Identify which cell holds the provided text, then report its [x, y] central coordinate. 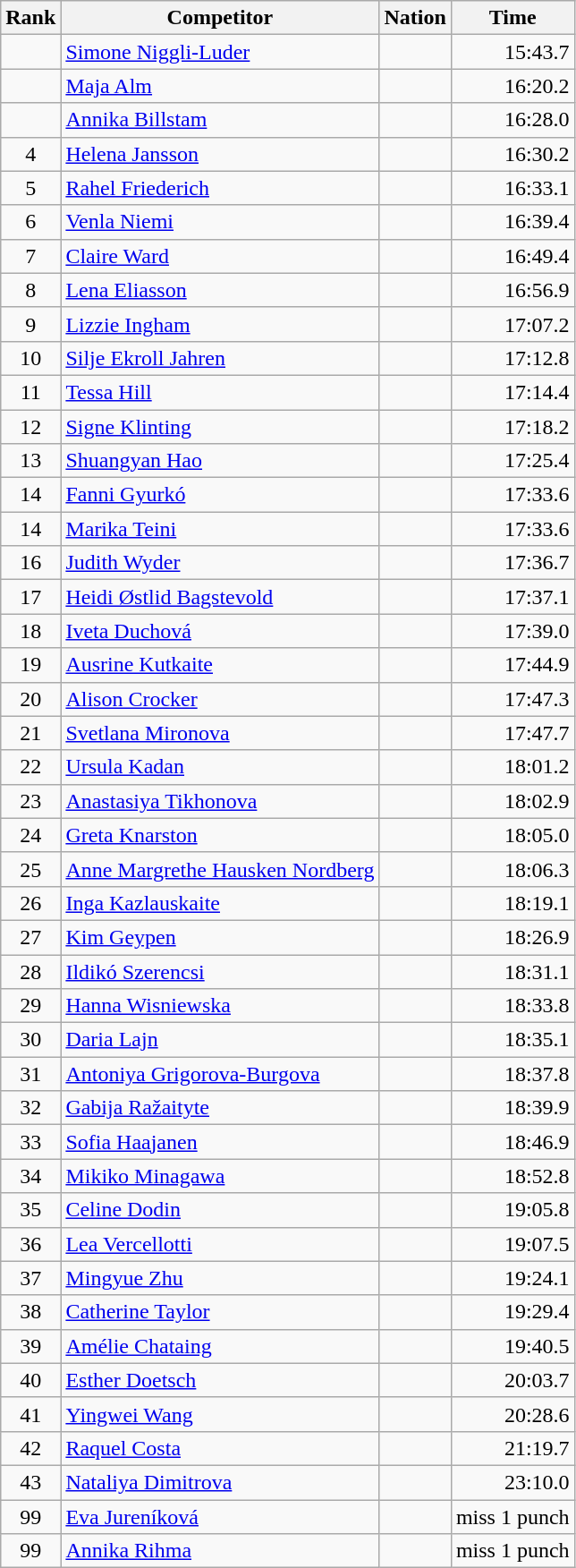
20 [30, 699]
Signe Klinting [220, 427]
Greta Knarston [220, 835]
4 [30, 154]
Mingyue Zhu [220, 1278]
Esther Doetsch [220, 1380]
Heidi Østlid Bagstevold [220, 597]
17:39.0 [512, 631]
27 [30, 937]
10 [30, 358]
Daria Lajn [220, 1040]
18:33.8 [512, 1006]
Amélie Chataing [220, 1346]
6 [30, 222]
18:19.1 [512, 903]
12 [30, 427]
15:43.7 [512, 52]
16:39.4 [512, 222]
Yingwei Wang [220, 1414]
18:26.9 [512, 937]
Mikiko Minagawa [220, 1176]
16:33.1 [512, 188]
8 [30, 290]
Kim Geypen [220, 937]
34 [30, 1176]
Ursula Kadan [220, 767]
21:19.7 [512, 1448]
Claire Ward [220, 256]
18:01.2 [512, 767]
28 [30, 971]
Rank [30, 18]
Anne Margrethe Hausken Nordberg [220, 869]
Helena Jansson [220, 154]
Catherine Taylor [220, 1312]
17 [30, 597]
Gabija Ražaityte [220, 1108]
19:24.1 [512, 1278]
Svetlana Mironova [220, 733]
Annika Billstam [220, 120]
17:44.9 [512, 665]
39 [30, 1346]
18:35.1 [512, 1040]
20:28.6 [512, 1414]
9 [30, 324]
Ausrine Kutkaite [220, 665]
17:37.1 [512, 597]
17:47.3 [512, 699]
18:02.9 [512, 801]
Celine Dodin [220, 1210]
18:46.9 [512, 1142]
Inga Kazlauskaite [220, 903]
Shuangyan Hao [220, 461]
Rahel Friederich [220, 188]
Nation [415, 18]
Competitor [220, 18]
Simone Niggli-Luder [220, 52]
Alison Crocker [220, 699]
19 [30, 665]
18:52.8 [512, 1176]
22 [30, 767]
Maja Alm [220, 86]
17:47.7 [512, 733]
23 [30, 801]
11 [30, 392]
Lizzie Ingham [220, 324]
33 [30, 1142]
24 [30, 835]
17:25.4 [512, 461]
Judith Wyder [220, 563]
Annika Rihma [220, 1551]
Silje Ekroll Jahren [220, 358]
Lena Eliasson [220, 290]
38 [30, 1312]
Marika Teini [220, 529]
Anastasiya Tikhonova [220, 801]
26 [30, 903]
Lea Vercellotti [220, 1244]
16:30.2 [512, 154]
16:28.0 [512, 120]
18 [30, 631]
40 [30, 1380]
19:05.8 [512, 1210]
30 [30, 1040]
16:49.4 [512, 256]
25 [30, 869]
20:03.7 [512, 1380]
17:18.2 [512, 427]
32 [30, 1108]
43 [30, 1482]
21 [30, 733]
5 [30, 188]
Antoniya Grigorova-Burgova [220, 1074]
Eva Jureníková [220, 1517]
Sofia Haajanen [220, 1142]
Ildikó Szerencsi [220, 971]
17:12.8 [512, 358]
Hanna Wisniewska [220, 1006]
13 [30, 461]
37 [30, 1278]
16:56.9 [512, 290]
18:39.9 [512, 1108]
Venla Niemi [220, 222]
19:29.4 [512, 1312]
29 [30, 1006]
16 [30, 563]
23:10.0 [512, 1482]
17:14.4 [512, 392]
18:31.1 [512, 971]
41 [30, 1414]
17:36.7 [512, 563]
18:05.0 [512, 835]
17:07.2 [512, 324]
36 [30, 1244]
35 [30, 1210]
42 [30, 1448]
Raquel Costa [220, 1448]
Iveta Duchová [220, 631]
7 [30, 256]
16:20.2 [512, 86]
Nataliya Dimitrova [220, 1482]
Fanni Gyurkó [220, 495]
31 [30, 1074]
18:06.3 [512, 869]
Time [512, 18]
Tessa Hill [220, 392]
19:40.5 [512, 1346]
18:37.8 [512, 1074]
19:07.5 [512, 1244]
